Determine the (x, y) coordinate at the center of the cell enclosing the given text.  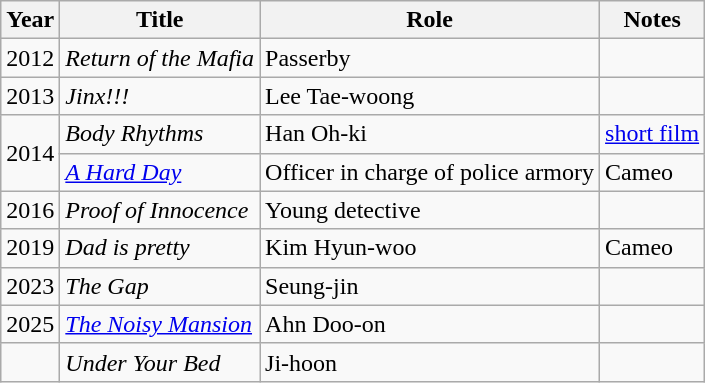
Seung-jin (430, 286)
Kim Hyun-woo (430, 248)
Jinx!!! (160, 96)
Return of the Mafia (160, 58)
2023 (30, 286)
Role (430, 20)
Young detective (430, 210)
Notes (652, 20)
2013 (30, 96)
Lee Tae-woong (430, 96)
2025 (30, 324)
2014 (30, 153)
Ahn Doo-on (430, 324)
The Noisy Mansion (160, 324)
2019 (30, 248)
The Gap (160, 286)
2016 (30, 210)
Officer in charge of police armory (430, 172)
A Hard Day (160, 172)
Dad is pretty (160, 248)
Body Rhythms (160, 134)
short film (652, 134)
Proof of Innocence (160, 210)
Under Your Bed (160, 362)
Year (30, 20)
2012 (30, 58)
Ji-hoon (430, 362)
Title (160, 20)
Passerby (430, 58)
Han Oh-ki (430, 134)
